Determine the [x, y] coordinate at the center of the cell enclosing the given text.  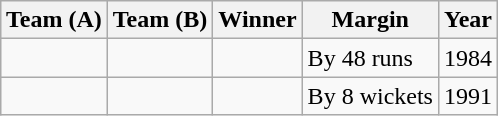
Team (A) [54, 20]
Margin [370, 20]
By 48 runs [370, 58]
Winner [258, 20]
Year [468, 20]
1984 [468, 58]
Team (B) [160, 20]
By 8 wickets [370, 96]
1991 [468, 96]
